Search for the cell housing the specified text and yield its (X, Y) center coordinate. 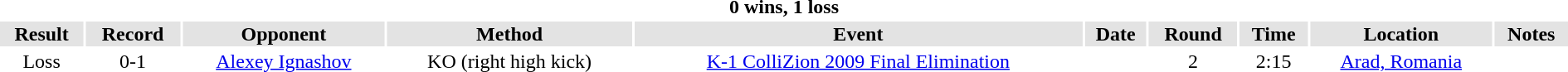
Location (1400, 34)
Round (1193, 34)
Result (41, 34)
Method (509, 34)
Record (133, 34)
Notes (1531, 34)
Event (858, 34)
Opponent (284, 34)
Time (1273, 34)
Date (1115, 34)
